Find where the given text appears and provide that cell's center as (x, y) coordinate. 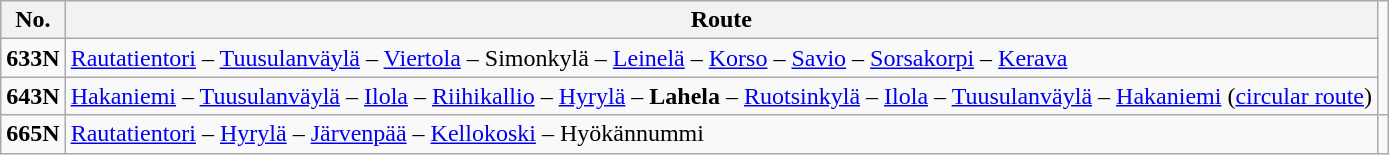
No. (33, 20)
Rautatientori – Hyrylä – Järvenpää – Kellokoski – Hyökännummi (721, 134)
Rautatientori – Tuusulanväylä – Viertola – Simonkylä – Leinelä – Korso – Savio – Sorsakorpi – Kerava (721, 58)
643N (33, 96)
Route (721, 20)
665N (33, 134)
Hakaniemi – Tuusulanväylä – Ilola – Riihikallio – Hyrylä – Lahela – Ruotsinkylä – Ilola – Tuusulanväylä – Hakaniemi (circular route) (721, 96)
633N (33, 58)
